Determine the [X, Y] coordinate at the center of the cell enclosing the given text.  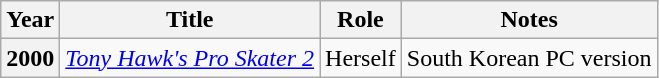
Herself [361, 58]
Notes [529, 20]
Title [190, 20]
South Korean PC version [529, 58]
2000 [30, 58]
Role [361, 20]
Tony Hawk's Pro Skater 2 [190, 58]
Year [30, 20]
